Capture the cell that displays the provided text and extract its (X, Y) central coordinate. 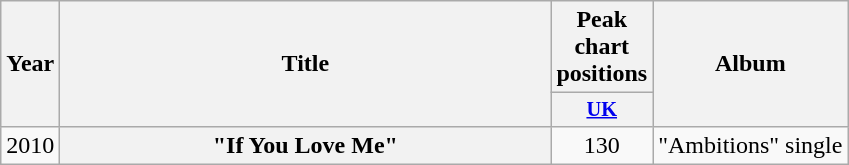
Year (30, 64)
Title (306, 64)
2010 (30, 145)
UK (602, 110)
130 (602, 145)
Peak chart positions (602, 47)
"If You Love Me" (306, 145)
"Ambitions" single (750, 145)
Album (750, 64)
